Output the (x, y) coordinate of the center of the cell containing the given text.  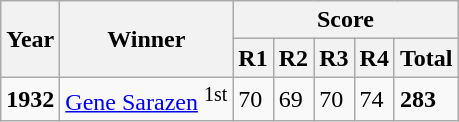
Gene Sarazen 1st (146, 100)
Total (426, 58)
Score (346, 20)
69 (293, 100)
283 (426, 100)
Winner (146, 39)
74 (374, 100)
R4 (374, 58)
R1 (253, 58)
1932 (30, 100)
R2 (293, 58)
Year (30, 39)
R3 (334, 58)
